For the text-containing cell, return its midpoint in [X, Y] coordinate format. 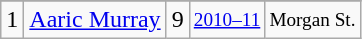
9 [178, 20]
Aaric Murray [95, 20]
Morgan St. [312, 20]
1 [12, 20]
2010–11 [227, 20]
